Locate the cell with the specified text and output its [x, y] center coordinate. 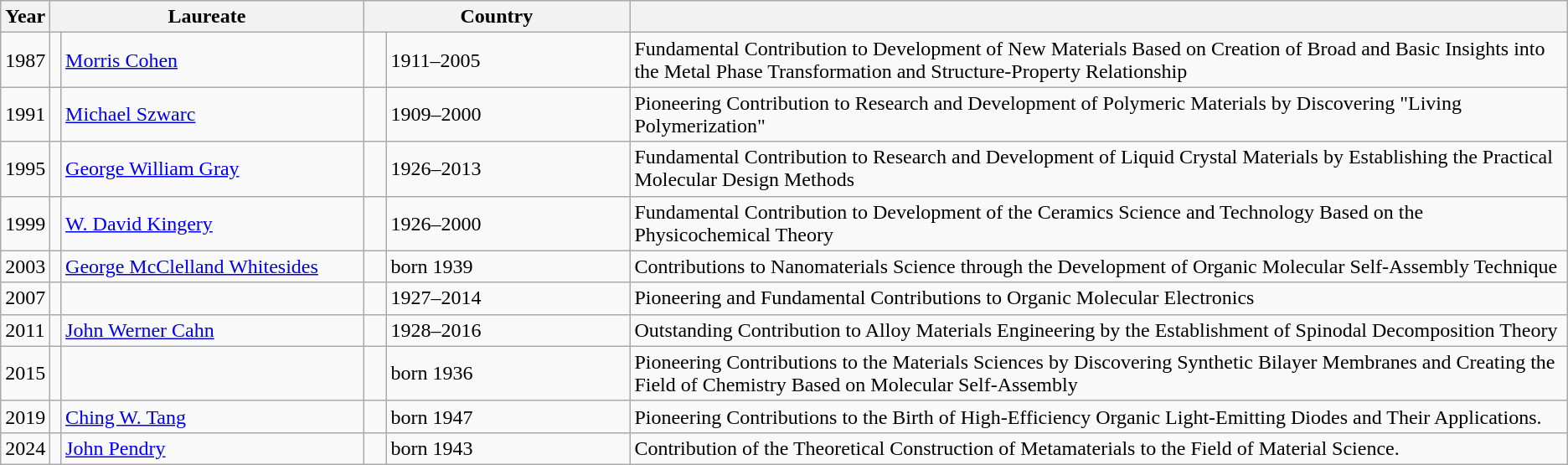
George William Gray [213, 169]
1999 [25, 223]
1987 [25, 60]
Contribution of the Theoretical Construction of Metamaterials to the Field of Material Science. [1099, 448]
1926–2013 [508, 169]
Country [497, 17]
Fundamental Contribution to Development of the Ceramics Science and Technology Based on the Physicochemical Theory [1099, 223]
2024 [25, 448]
2007 [25, 298]
1928–2016 [508, 330]
born 1936 [508, 374]
Pioneering Contribution to Research and Development of Polymeric Materials by Discovering "Living Polymerization" [1099, 114]
born 1943 [508, 448]
W. David Kingery [213, 223]
John Pendry [213, 448]
1926–2000 [508, 223]
Contributions to Nanomaterials Science through the Development of Organic Molecular Self-Assembly Technique [1099, 266]
2011 [25, 330]
2003 [25, 266]
Pioneering Contributions to the Birth of High-Efficiency Organic Light-Emitting Diodes and Their Applications. [1099, 416]
Year [25, 17]
1991 [25, 114]
Pioneering and Fundamental Contributions to Organic Molecular Electronics [1099, 298]
born 1947 [508, 416]
Outstanding Contribution to Alloy Materials Engineering by the Establishment of Spinodal Decomposition Theory [1099, 330]
1927–2014 [508, 298]
Laureate [207, 17]
born 1939 [508, 266]
Michael Szwarc [213, 114]
2015 [25, 374]
George McClelland Whitesides [213, 266]
Fundamental Contribution to Research and Development of Liquid Crystal Materials by Establishing the Practical Molecular Design Methods [1099, 169]
John Werner Cahn [213, 330]
Ching W. Tang [213, 416]
1909–2000 [508, 114]
1911–2005 [508, 60]
2019 [25, 416]
Morris Cohen [213, 60]
1995 [25, 169]
